For the text-containing cell, return its midpoint in [x, y] coordinate format. 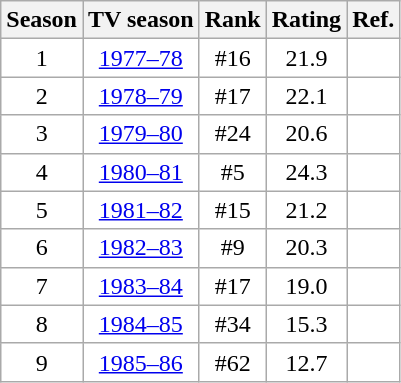
#24 [232, 134]
1984–85 [140, 324]
1 [42, 58]
24.3 [306, 172]
12.7 [306, 362]
21.9 [306, 58]
#16 [232, 58]
9 [42, 362]
1977–78 [140, 58]
1985–86 [140, 362]
4 [42, 172]
Rank [232, 20]
22.1 [306, 96]
#9 [232, 248]
1981–82 [140, 210]
1983–84 [140, 286]
20.6 [306, 134]
1982–83 [140, 248]
6 [42, 248]
#34 [232, 324]
1979–80 [140, 134]
1980–81 [140, 172]
5 [42, 210]
15.3 [306, 324]
8 [42, 324]
#62 [232, 362]
Season [42, 20]
#15 [232, 210]
21.2 [306, 210]
TV season [140, 20]
19.0 [306, 286]
20.3 [306, 248]
Ref. [374, 20]
2 [42, 96]
7 [42, 286]
3 [42, 134]
#5 [232, 172]
Rating [306, 20]
1978–79 [140, 96]
